Extract the (X, Y) coordinate from the center of the cell holding the provided text.  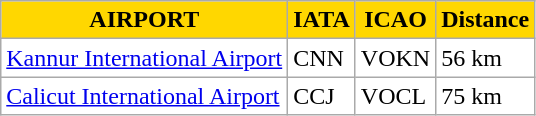
VOCL (395, 96)
Calicut International Airport (144, 96)
VOKN (395, 58)
Kannur International Airport (144, 58)
AIRPORT (144, 20)
IATA (322, 20)
75 km (486, 96)
CNN (322, 58)
CCJ (322, 96)
Distance (486, 20)
56 km (486, 58)
ICAO (395, 20)
